For the text-containing cell, return its midpoint in (X, Y) coordinate format. 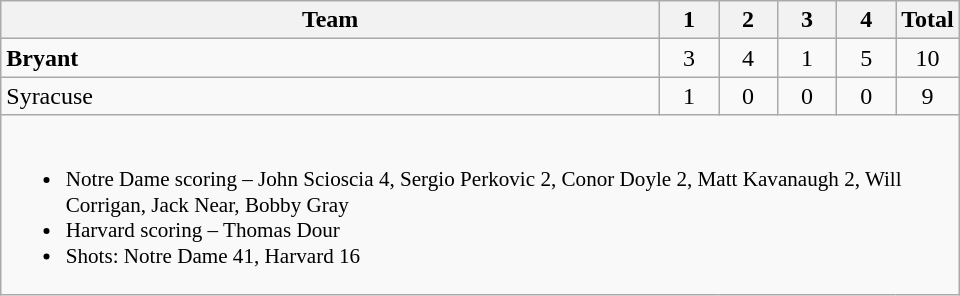
9 (928, 96)
10 (928, 58)
Bryant (330, 58)
Total (928, 20)
Team (330, 20)
2 (748, 20)
Syracuse (330, 96)
5 (866, 58)
